Capture the cell that displays the provided text and extract its [x, y] central coordinate. 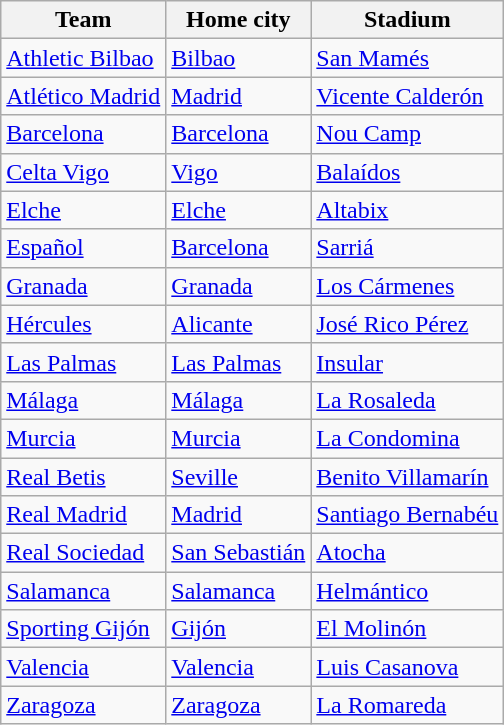
La Condomina [408, 438]
Atlético Madrid [84, 96]
Nou Camp [408, 134]
Benito Villamarín [408, 477]
Helmántico [408, 591]
Gijón [238, 629]
Stadium [408, 20]
Real Betis [84, 477]
Real Madrid [84, 515]
Santiago Bernabéu [408, 515]
Insular [408, 362]
Vigo [238, 172]
Atocha [408, 553]
La Rosaleda [408, 400]
Seville [238, 477]
Los Cármenes [408, 286]
Bilbao [238, 58]
Athletic Bilbao [84, 58]
La Romareda [408, 705]
Celta Vigo [84, 172]
Balaídos [408, 172]
Altabix [408, 210]
José Rico Pérez [408, 324]
Team [84, 20]
Luis Casanova [408, 667]
Alicante [238, 324]
Home city [238, 20]
Sporting Gijón [84, 629]
Real Sociedad [84, 553]
El Molinón [408, 629]
San Mamés [408, 58]
Sarriá [408, 248]
Español [84, 248]
Vicente Calderón [408, 96]
San Sebastián [238, 553]
Hércules [84, 324]
